Extract the [x, y] coordinate from the center of the cell holding the provided text.  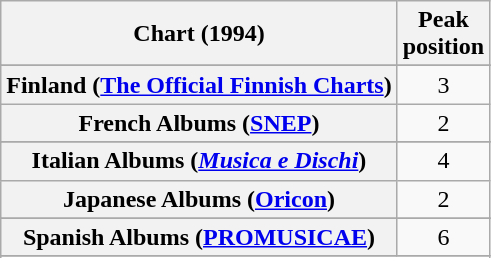
Chart (1994) [199, 34]
Japanese Albums (Oricon) [199, 199]
Spanish Albums (PROMUSICAE) [199, 237]
Finland (The Official Finnish Charts) [199, 85]
French Albums (SNEP) [199, 123]
6 [443, 237]
Peakposition [443, 34]
3 [443, 85]
4 [443, 161]
Italian Albums (Musica e Dischi) [199, 161]
